Output the (X, Y) coordinate of the center of the cell containing the given text.  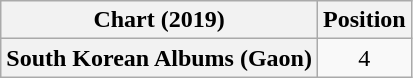
Chart (2019) (160, 20)
Position (364, 20)
South Korean Albums (Gaon) (160, 58)
4 (364, 58)
